From the cell containing the given text, extract its center point as (X, Y) coordinate. 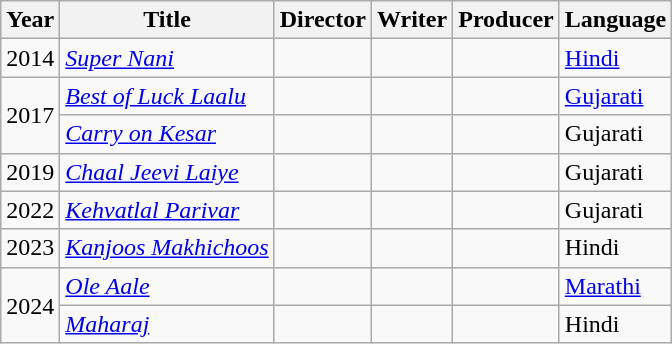
Producer (506, 20)
Ole Aale (167, 286)
Super Nani (167, 58)
Best of Luck Laalu (167, 96)
Year (30, 20)
Carry on Kesar (167, 134)
2024 (30, 305)
Language (615, 20)
2019 (30, 172)
Writer (412, 20)
2023 (30, 248)
Title (167, 20)
2022 (30, 210)
Kehvatlal Parivar (167, 210)
Kanjoos Makhichoos (167, 248)
2014 (30, 58)
Maharaj (167, 324)
Director (322, 20)
Chaal Jeevi Laiye (167, 172)
Marathi (615, 286)
2017 (30, 115)
